Return (X, Y) of the center of cell containing provided text 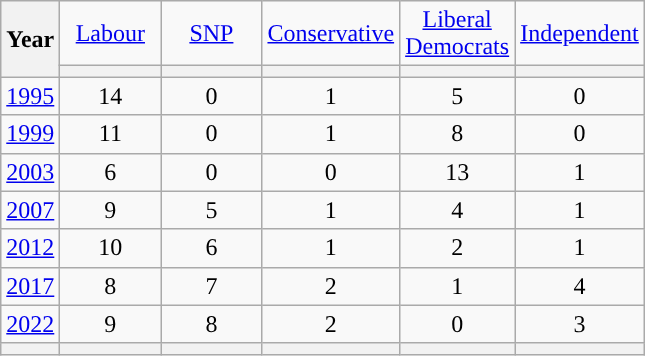
2012 (30, 248)
2003 (30, 172)
Year (30, 39)
Conservative (331, 34)
2017 (30, 286)
1995 (30, 96)
2007 (30, 210)
10 (110, 248)
1999 (30, 134)
SNP (212, 34)
Liberal Democrats (458, 34)
14 (110, 96)
Independent (580, 34)
3 (580, 324)
13 (458, 172)
7 (212, 286)
11 (110, 134)
Labour (110, 34)
2022 (30, 324)
